Output the (x, y) coordinate of the center of the cell containing the given text.  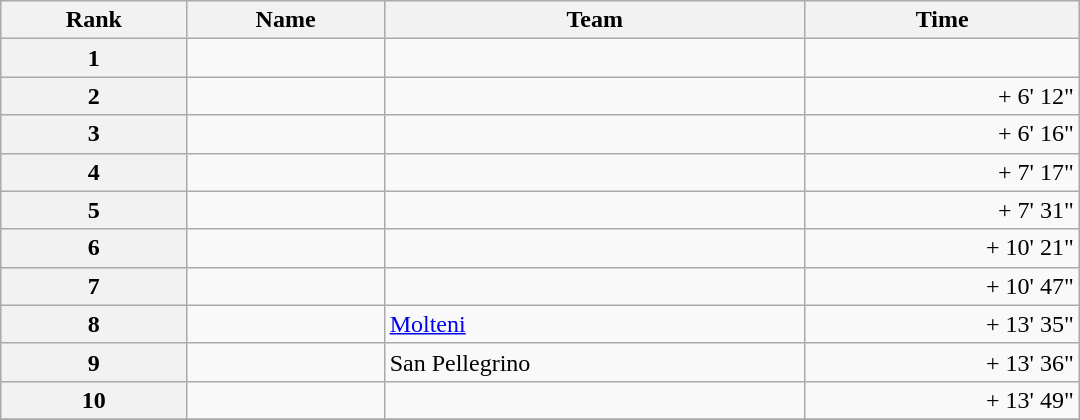
5 (94, 210)
+ 10' 47" (942, 286)
3 (94, 134)
Time (942, 20)
6 (94, 248)
4 (94, 172)
+ 13' 49" (942, 400)
San Pellegrino (594, 362)
9 (94, 362)
2 (94, 96)
+ 7' 17" (942, 172)
Molteni (594, 324)
+ 13' 35" (942, 324)
1 (94, 58)
7 (94, 286)
Team (594, 20)
8 (94, 324)
+ 6' 12" (942, 96)
+ 13' 36" (942, 362)
+ 6' 16" (942, 134)
10 (94, 400)
+ 10' 21" (942, 248)
Rank (94, 20)
+ 7' 31" (942, 210)
Name (286, 20)
